Find where the given text appears and provide that cell's center as [x, y] coordinate. 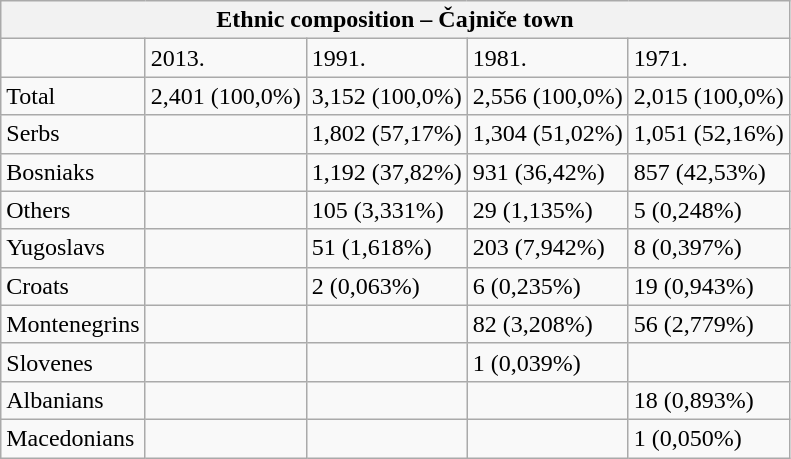
Croats [73, 286]
2,556 (100,0%) [548, 96]
2013. [226, 58]
19 (0,943%) [708, 286]
1 (0,039%) [548, 362]
2,401 (100,0%) [226, 96]
5 (0,248%) [708, 210]
Others [73, 210]
Bosniaks [73, 172]
Albanians [73, 400]
Montenegrins [73, 324]
8 (0,397%) [708, 248]
2,015 (100,0%) [708, 96]
3,152 (100,0%) [386, 96]
2 (0,063%) [386, 286]
1,192 (37,82%) [386, 172]
18 (0,893%) [708, 400]
931 (36,42%) [548, 172]
1,304 (51,02%) [548, 134]
51 (1,618%) [386, 248]
1 (0,050%) [708, 438]
105 (3,331%) [386, 210]
56 (2,779%) [708, 324]
203 (7,942%) [548, 248]
Serbs [73, 134]
29 (1,135%) [548, 210]
1991. [386, 58]
Slovenes [73, 362]
82 (3,208%) [548, 324]
857 (42,53%) [708, 172]
1,051 (52,16%) [708, 134]
Yugoslavs [73, 248]
1981. [548, 58]
Ethnic composition – Čajniče town [396, 20]
6 (0,235%) [548, 286]
1,802 (57,17%) [386, 134]
1971. [708, 58]
Total [73, 96]
Macedonians [73, 438]
